Scan for the cell matching the given text and deliver its [X, Y] coordinate at center. 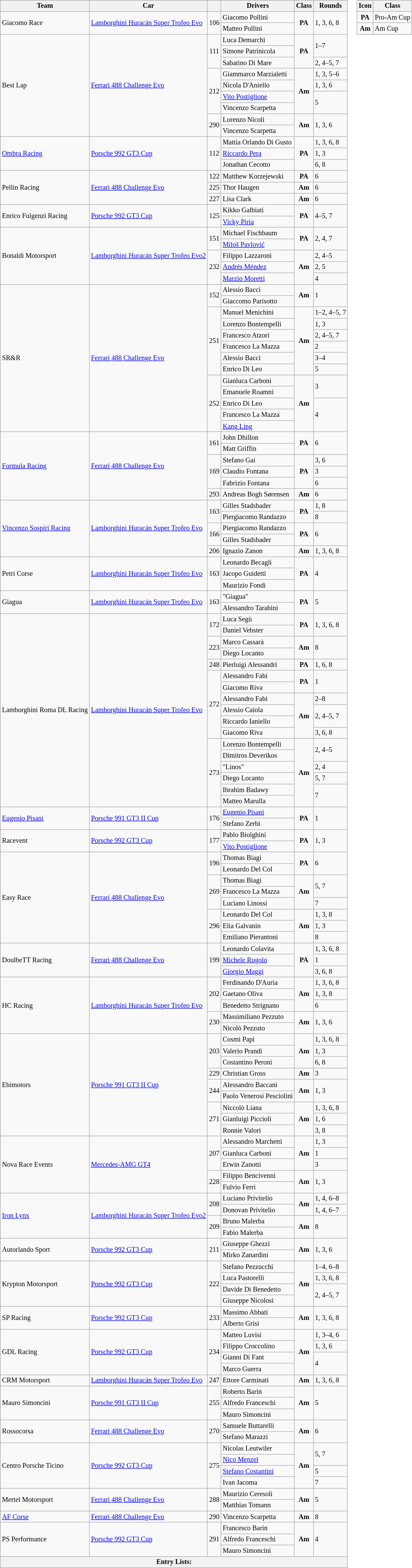
233 [214, 1318]
Ombra Racing [45, 154]
275 [214, 1465]
Riccardo Pera [258, 154]
106 [214, 23]
Giacomo Pollini [258, 17]
1, 3–4, 6 [330, 1335]
Leonardo Becagli [258, 563]
Giagua [45, 602]
Elia Galvanin [258, 926]
122 [214, 176]
Luciano Privitelio [258, 1199]
Centro Porsche Ticino [45, 1465]
Pablo Biolghini [258, 835]
2–8 [330, 699]
HC Racing [45, 1005]
222 [214, 1284]
Nico Menzel [258, 1460]
1, 4, 6–7 [330, 1210]
Cosmi Papi [258, 1039]
John Dhillon [258, 438]
296 [214, 926]
176 [214, 818]
208 [214, 1204]
Matthew Korzejewski [258, 176]
228 [214, 1181]
Ibrahim Badawy [258, 790]
Alessandro Baccani [258, 1085]
Luca Demarchi [258, 40]
Rossocorsa [45, 1432]
111 [214, 51]
Maurizio Fondi [258, 585]
Luca Segù [258, 619]
223 [214, 647]
Krypton Motorsport [45, 1284]
Michael Fischbaum [258, 233]
Manuel Menichini [258, 313]
Autorlando Sport [45, 1249]
202 [214, 994]
273 [214, 773]
1, 6 [330, 1119]
Matt Griffin [258, 449]
232 [214, 267]
Erwin Zanotti [258, 1165]
227 [214, 199]
Emiliano Pierantoni [258, 937]
Kang Ling [258, 426]
Ignazio Zanon [258, 551]
125 [214, 216]
Paolo Venerosi Pesciolini [258, 1097]
Easy Race [45, 898]
DoulbeTT Racing [45, 960]
Lisa Clark [258, 199]
Fabrizio Fontana [258, 483]
Ferdinando D'Auria [258, 983]
Stefano Gai [258, 460]
Francesco Atzori [258, 335]
1–2, 4–5, 7 [330, 313]
234 [214, 1352]
Stefano Pezzucchi [258, 1267]
Ebimotors [45, 1085]
Ronnie Valori [258, 1131]
172 [214, 625]
Simone Patrinicola [258, 51]
4–5, 7 [330, 216]
Costantino Peroni [258, 1062]
Pellin Racing [45, 188]
244 [214, 1091]
Alessio Caiola [258, 710]
Mercedes-AMG GT4 [148, 1164]
203 [214, 1051]
Alessandro Tarabini [258, 608]
1–4, 6–8 [330, 1267]
Francesco Barin [258, 1528]
AF Corse [45, 1517]
2, 4 [330, 767]
Racevent [45, 841]
PS Performance [45, 1540]
Matteo Marulla [258, 801]
Daniel Vebster [258, 631]
Sabatino Di Mare [258, 63]
2 [330, 347]
288 [214, 1500]
251 [214, 341]
Giaccomo Parisotto [258, 301]
2, 4, 7 [330, 239]
Lamborghini Roma DL Racing [45, 710]
166 [214, 534]
"Linos" [258, 767]
Car [148, 6]
"Giagua" [258, 597]
Pierluigi Alessandri [258, 665]
152 [214, 296]
Team [45, 6]
Nicola D'Aniello [258, 85]
Ettore Carminati [258, 1380]
Filippo Bencivenni [258, 1176]
Giuseppe Ghezzi [258, 1244]
272 [214, 704]
Niccolò Liana [258, 1108]
Leonardo Colavita [258, 949]
Andreas Bogh Sørensen [258, 494]
Rounds [330, 6]
1, 8 [330, 506]
291 [214, 1540]
Marco Guerra [258, 1369]
Dimitros Deverikos [258, 756]
248 [214, 665]
Thor Haugen [258, 188]
Samuele Buttarelli [258, 1426]
Stefano Costantini [258, 1471]
230 [214, 1023]
209 [214, 1227]
Gianni Di Fant [258, 1358]
Kikko Galbiati [258, 210]
Maurizio Ceresoli [258, 1494]
Davide Di Benedetto [258, 1290]
212 [214, 91]
207 [214, 1153]
1, 6, 8 [330, 665]
Christian Gross [258, 1074]
169 [214, 472]
Best Lap [45, 86]
270 [214, 1432]
Fabio Malerba [258, 1233]
199 [214, 960]
Donovan Privitelio [258, 1210]
Mirko Zanardini [258, 1255]
271 [214, 1119]
Alberto Grisi [258, 1324]
Giorgio Maggi [258, 971]
Iron Lynx [45, 1216]
Bonaldi Motorsport [45, 256]
Filippo Croccolino [258, 1346]
Marco Cassarà [258, 642]
Petri Corse [45, 574]
Bruno Malerba [258, 1221]
3, 6 [330, 460]
Massimo Abbati [258, 1312]
2, 5 [330, 267]
177 [214, 841]
Riccardo Ianiello [258, 722]
Claudio Fontana [258, 472]
Andrés Méndez [258, 267]
Giuseppe Nicolosi [258, 1301]
1–7 [330, 46]
Formula Racing [45, 466]
247 [214, 1380]
Benedetto Strignano [258, 1005]
Nicolas Leutwiler [258, 1449]
Massimiliano Pezzuto [258, 1017]
Giammarco Marzialetti [258, 74]
3–4 [330, 358]
Alessandro Marchetti [258, 1142]
Drivers [258, 6]
GDL Racing [45, 1352]
Nova Race Events [45, 1164]
112 [214, 154]
255 [214, 1403]
Luciano Linossi [258, 903]
Fulvio Ferri [258, 1187]
229 [214, 1074]
Mattia Orlando Di Gusto [258, 142]
Giacomo Race [45, 23]
206 [214, 551]
Marzio Moretti [258, 278]
211 [214, 1249]
Matteo Luvisi [258, 1335]
Luca Pastorelli [258, 1278]
Michele Rugolo [258, 960]
1, 3, 5–6 [330, 74]
Entry Lists: [174, 1562]
Icon [365, 6]
Roberto Barin [258, 1392]
Am Cup [392, 29]
Stefano Zerbi [258, 824]
Emanuele Roamni [258, 392]
196 [214, 863]
Filippo Lazzaroni [258, 256]
Gaetano Oliva [258, 994]
Valerio Prandi [258, 1051]
293 [214, 494]
Mertel Motorsport [45, 1500]
151 [214, 239]
161 [214, 443]
Jonathan Cecotto [258, 165]
1, 4, 6–8 [330, 1199]
3, 8 [330, 1131]
Pro-Am Cup [392, 17]
Gianluigi Piccioli [258, 1119]
Miloš Pavlović [258, 244]
Jacopo Guidetti [258, 574]
SR&R [45, 358]
Ivan Jacoma [258, 1483]
Nicolò Pezzuto [258, 1028]
SP Racing [45, 1318]
Vincenzo Sospiri Racing [45, 529]
Vicky Piria [258, 222]
CRM Motorsport [45, 1380]
Matthias Tomann [258, 1505]
Stefano Marazzi [258, 1437]
225 [214, 188]
Enrico Fulgenzi Racing [45, 216]
Matteo Pollini [258, 29]
Lorenzo Nicoli [258, 119]
269 [214, 892]
252 [214, 403]
